Capture the cell that displays the provided text and extract its [X, Y] central coordinate. 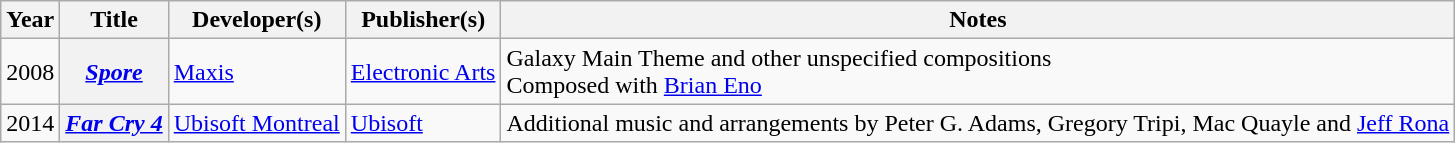
Year [30, 20]
Developer(s) [256, 20]
2014 [30, 123]
Additional music and arrangements by Peter G. Adams, Gregory Tripi, Mac Quayle and Jeff Rona [978, 123]
2008 [30, 72]
Electronic Arts [423, 72]
Ubisoft [423, 123]
Far Cry 4 [114, 123]
Ubisoft Montreal [256, 123]
Title [114, 20]
Spore [114, 72]
Publisher(s) [423, 20]
Notes [978, 20]
Maxis [256, 72]
Galaxy Main Theme and other unspecified compositionsComposed with Brian Eno [978, 72]
